From the cell containing the given text, extract its center point as (x, y) coordinate. 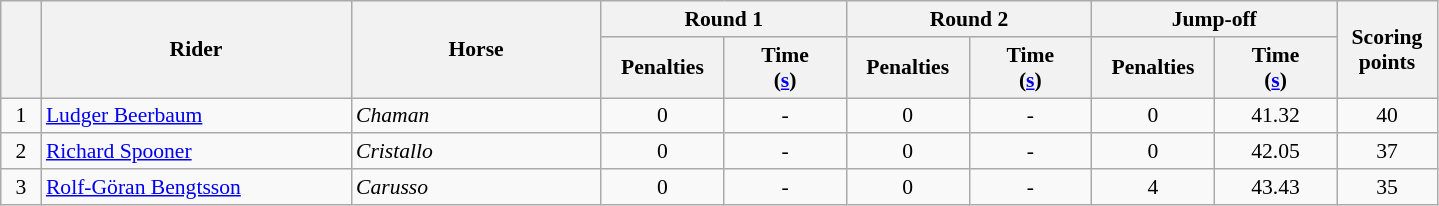
Carusso (476, 187)
Scoringpoints (1387, 50)
Ludger Beerbaum (196, 116)
40 (1387, 116)
Rider (196, 50)
Cristallo (476, 152)
1 (21, 116)
Horse (476, 50)
Round 1 (724, 19)
35 (1387, 187)
2 (21, 152)
Chaman (476, 116)
Jump-off (1214, 19)
Richard Spooner (196, 152)
42.05 (1276, 152)
Rolf-Göran Bengtsson (196, 187)
3 (21, 187)
Round 2 (968, 19)
4 (1154, 187)
41.32 (1276, 116)
43.43 (1276, 187)
37 (1387, 152)
